Identify which cell holds the provided text, then report its (X, Y) central coordinate. 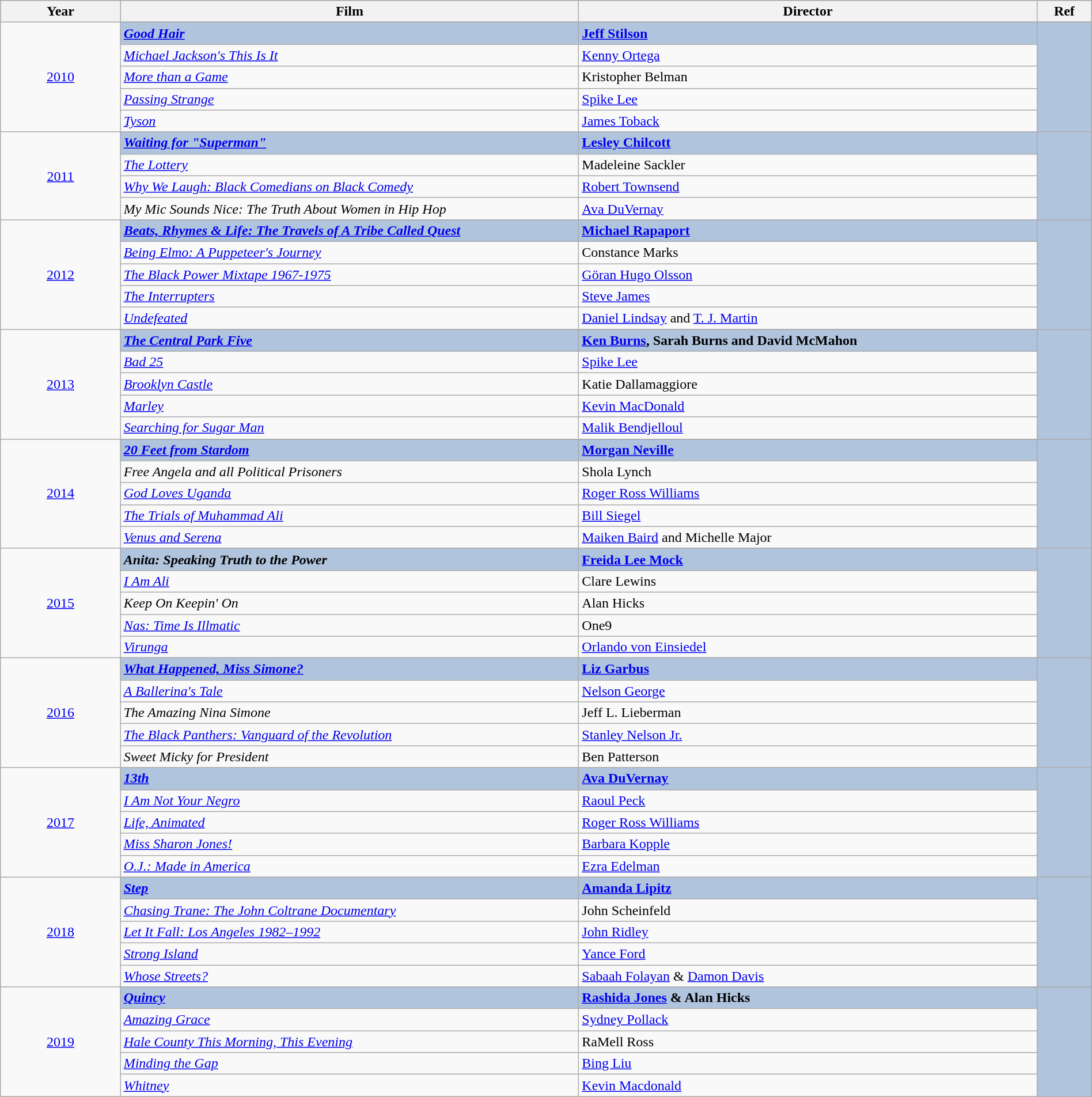
Quincy (350, 998)
Life, Animated (350, 822)
2011 (60, 176)
Constance Marks (808, 252)
Madeleine Sackler (808, 165)
Sabaah Folayan & Damon Davis (808, 976)
Ken Burns, Sarah Burns and David McMahon (808, 340)
Good Hair (350, 33)
Ezra Edelman (808, 866)
Free Angela and all Political Prisoners (350, 472)
Let It Fall: Los Angeles 1982–1992 (350, 932)
Beats, Rhymes & Life: The Travels of A Tribe Called Quest (350, 230)
Bad 25 (350, 362)
Orlando von Einsiedel (808, 647)
2014 (60, 494)
Yance Ford (808, 954)
Alan Hicks (808, 603)
2015 (60, 603)
I Am Ali (350, 581)
The Black Panthers: Vanguard of the Revolution (350, 735)
Freida Lee Mock (808, 559)
Bill Siegel (808, 515)
Hale County This Morning, This Evening (350, 1042)
Waiting for "Superman" (350, 143)
Sweet Micky for President (350, 757)
Lesley Chilcott (808, 143)
I Am Not Your Negro (350, 800)
The Trials of Muhammad Ali (350, 515)
Bing Liu (808, 1064)
Whitney (350, 1085)
2012 (60, 274)
Amazing Grace (350, 1020)
Raoul Peck (808, 800)
Nas: Time Is Illmatic (350, 625)
The Central Park Five (350, 340)
Clare Lewins (808, 581)
More than a Game (350, 77)
Jeff L. Lieberman (808, 713)
Michael Jackson's This Is It (350, 55)
Undefeated (350, 318)
Why We Laugh: Black Comedians on Black Comedy (350, 187)
Marley (350, 406)
Being Elmo: A Puppeteer's Journey (350, 252)
Michael Rapaport (808, 230)
2019 (60, 1042)
20 Feet from Stardom (350, 450)
What Happened, Miss Simone? (350, 669)
John Ridley (808, 932)
Malik Bendjelloul (808, 428)
2013 (60, 384)
Kevin Macdonald (808, 1085)
Minding the Gap (350, 1064)
Searching for Sugar Man (350, 428)
Nelson George (808, 691)
A Ballerina's Tale (350, 691)
Barbara Kopple (808, 844)
The Interrupters (350, 297)
Virunga (350, 647)
Kevin MacDonald (808, 406)
Daniel Lindsay and T. J. Martin (808, 318)
Director (808, 12)
O.J.: Made in America (350, 866)
Strong Island (350, 954)
Liz Garbus (808, 669)
Stanley Nelson Jr. (808, 735)
Anita: Speaking Truth to the Power (350, 559)
John Scheinfeld (808, 910)
Miss Sharon Jones! (350, 844)
Brooklyn Castle (350, 384)
Shola Lynch (808, 472)
Chasing Trane: The John Coltrane Documentary (350, 910)
RaMell Ross (808, 1042)
2016 (60, 713)
Katie Dallamaggiore (808, 384)
2010 (60, 77)
Morgan Neville (808, 450)
My Mic Sounds Nice: The Truth About Women in Hip Hop (350, 208)
Step (350, 888)
Robert Townsend (808, 187)
Ben Patterson (808, 757)
Venus and Serena (350, 537)
Tyson (350, 121)
Film (350, 12)
Year (60, 12)
13th (350, 779)
2018 (60, 932)
Whose Streets? (350, 976)
Kristopher Belman (808, 77)
Rashida Jones & Alan Hicks (808, 998)
God Loves Uganda (350, 494)
The Amazing Nina Simone (350, 713)
Kenny Ortega (808, 55)
Ref (1064, 12)
Maiken Baird and Michelle Major (808, 537)
Sydney Pollack (808, 1020)
Steve James (808, 297)
Passing Strange (350, 99)
One9 (808, 625)
Keep On Keepin' On (350, 603)
Amanda Lipitz (808, 888)
Göran Hugo Olsson (808, 275)
Jeff Stilson (808, 33)
The Lottery (350, 165)
The Black Power Mixtape 1967-1975 (350, 275)
2017 (60, 822)
James Toback (808, 121)
